Return the [x, y] coordinate for the center point of the cell that contains the specified text.  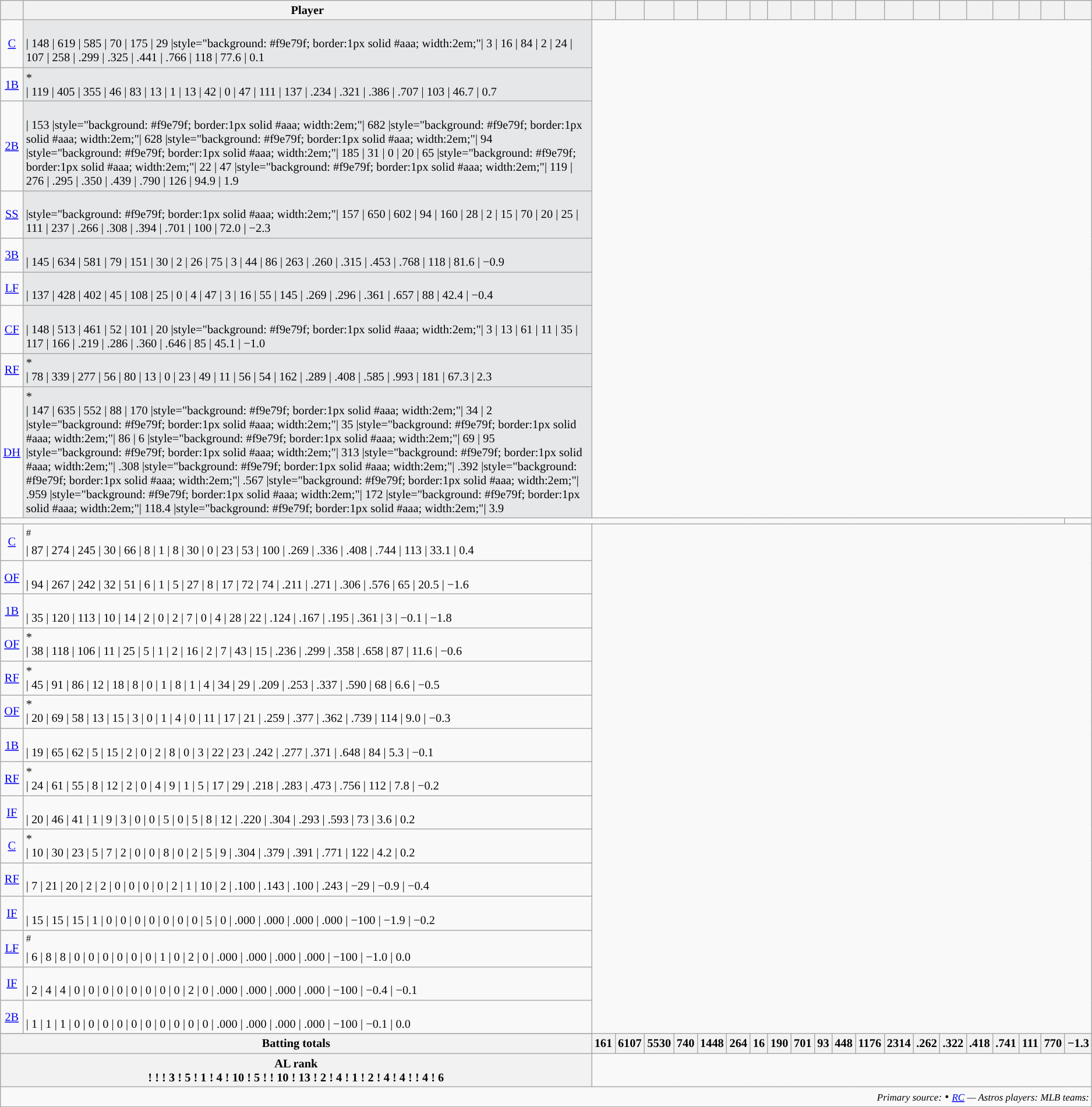
| 94 | 267 | 242 | 32 | 51 | 6 | 1 | 5 | 27 | 8 | 17 | 72 | 74 | .211 | .271 | .306 | .576 | 65 | 20.5 | −1.6 [308, 577]
740 [685, 1043]
5530 [659, 1043]
* | 10 | 30 | 23 | 5 | 7 | 2 | 0 | 0 | 8 | 0 | 2 | 5 | 9 | .304 | .379 | .391 | .771 | 122 | 4.2 | 0.2 [308, 846]
| 137 | 428 | 402 | 45 | 108 | 25 | 0 | 4 | 47 | 3 | 16 | 55 | 145 | .269 | .296 | .361 | .657 | 88 | 42.4 | −0.4 [308, 288]
190 [779, 1043]
| 1 | 1 | 1 | 0 | 0 | 0 | 0 | 0 | 0 | 0 | 0 | 0 | 0 | .000 | .000 | .000 | .000 | −100 | −0.1 | 0.0 [308, 1017]
| 35 | 120 | 113 | 10 | 14 | 2 | 0 | 2 | 7 | 0 | 4 | 28 | 22 | .124 | .167 | .195 | .361 | 3 | −0.1 | −1.8 [308, 611]
* | 78 | 339 | 277 | 56 | 80 | 13 | 0 | 23 | 49 | 11 | 56 | 54 | 162 | .289 | .408 | .585 | .993 | 181 | 67.3 | 2.3 [308, 370]
# | 6 | 8 | 8 | 0 | 0 | 0 | 0 | 0 | 0 | 1 | 0 | 2 | 0 | .000 | .000 | .000 | .000 | −100 | −1.0 | 0.0 [308, 949]
| 20 | 46 | 41 | 1 | 9 | 3 | 0 | 0 | 5 | 0 | 5 | 8 | 12 | .220 | .304 | .293 | .593 | 73 | 3.6 | 0.2 [308, 812]
.262 [926, 1043]
161 [603, 1043]
3B [12, 255]
| 7 | 21 | 20 | 2 | 2 | 0 | 0 | 0 | 0 | 2 | 1 | 10 | 2 | .100 | .143 | .100 | .243 | −29 | −0.9 | −0.4 [308, 879]
* | 119 | 405 | 355 | 46 | 83 | 13 | 1 | 13 | 42 | 0 | 47 | 111 | 137 | .234 | .321 | .386 | .707 | 103 | 46.7 | 0.7 [308, 84]
.741 [1005, 1043]
Player [308, 10]
| 145 | 634 | 581 | 79 | 151 | 30 | 2 | 26 | 75 | 3 | 44 | 86 | 263 | .260 | .315 | .453 | .768 | 118 | 81.6 | −0.9 [308, 255]
701 [803, 1043]
DH [12, 452]
* | 20 | 69 | 58 | 13 | 15 | 3 | 0 | 1 | 4 | 0 | 11 | 17 | 21 | .259 | .377 | .362 | .739 | 114 | 9.0 | −0.3 [308, 711]
* | 24 | 61 | 55 | 8 | 12 | 2 | 0 | 4 | 9 | 1 | 5 | 17 | 29 | .218 | .283 | .473 | .756 | 112 | 7.8 | −0.2 [308, 778]
.322 [953, 1043]
AL rank ! ! ! 3 ! 5 ! 1 ! 4 ! 10 ! 5 ! ! 10 ! 13 ! 2 ! 4 ! 1 ! 2 ! 4 ! 4 ! ! 4 ! 6 [296, 1070]
2314 [899, 1043]
264 [738, 1043]
1448 [712, 1043]
Batting totals [296, 1043]
* | 38 | 118 | 106 | 11 | 25 | 5 | 1 | 2 | 16 | 2 | 7 | 43 | 15 | .236 | .299 | .358 | .658 | 87 | 11.6 | −0.6 [308, 644]
111 [1030, 1043]
Primary source: • RC — Astros players: MLB teams: [546, 1097]
448 [843, 1043]
| 2 | 4 | 4 | 0 | 0 | 0 | 0 | 0 | 0 | 0 | 0 | 2 | 0 | .000 | .000 | .000 | .000 | −100 | −0.4 | −0.1 [308, 983]
−1.3 [1079, 1043]
1176 [870, 1043]
| 19 | 65 | 62 | 5 | 15 | 2 | 0 | 2 | 8 | 0 | 3 | 22 | 23 | .242 | .277 | .371 | .648 | 84 | 5.3 | −0.1 [308, 745]
| 15 | 15 | 15 | 1 | 0 | 0 | 0 | 0 | 0 | 0 | 0 | 5 | 0 | .000 | .000 | .000 | .000 | −100 | −1.9 | −0.2 [308, 913]
.418 [980, 1043]
16 [759, 1043]
SS [12, 214]
770 [1053, 1043]
6107 [630, 1043]
CF [12, 329]
93 [823, 1043]
* | 45 | 91 | 86 | 12 | 18 | 8 | 0 | 1 | 8 | 1 | 4 | 34 | 29 | .209 | .253 | .337 | .590 | 68 | 6.6 | −0.5 [308, 678]
# | 87 | 274 | 245 | 30 | 66 | 8 | 1 | 8 | 30 | 0 | 23 | 53 | 100 | .269 | .336 | .408 | .744 | 113 | 33.1 | 0.4 [308, 542]
